Return [X, Y] of the center of cell containing provided text 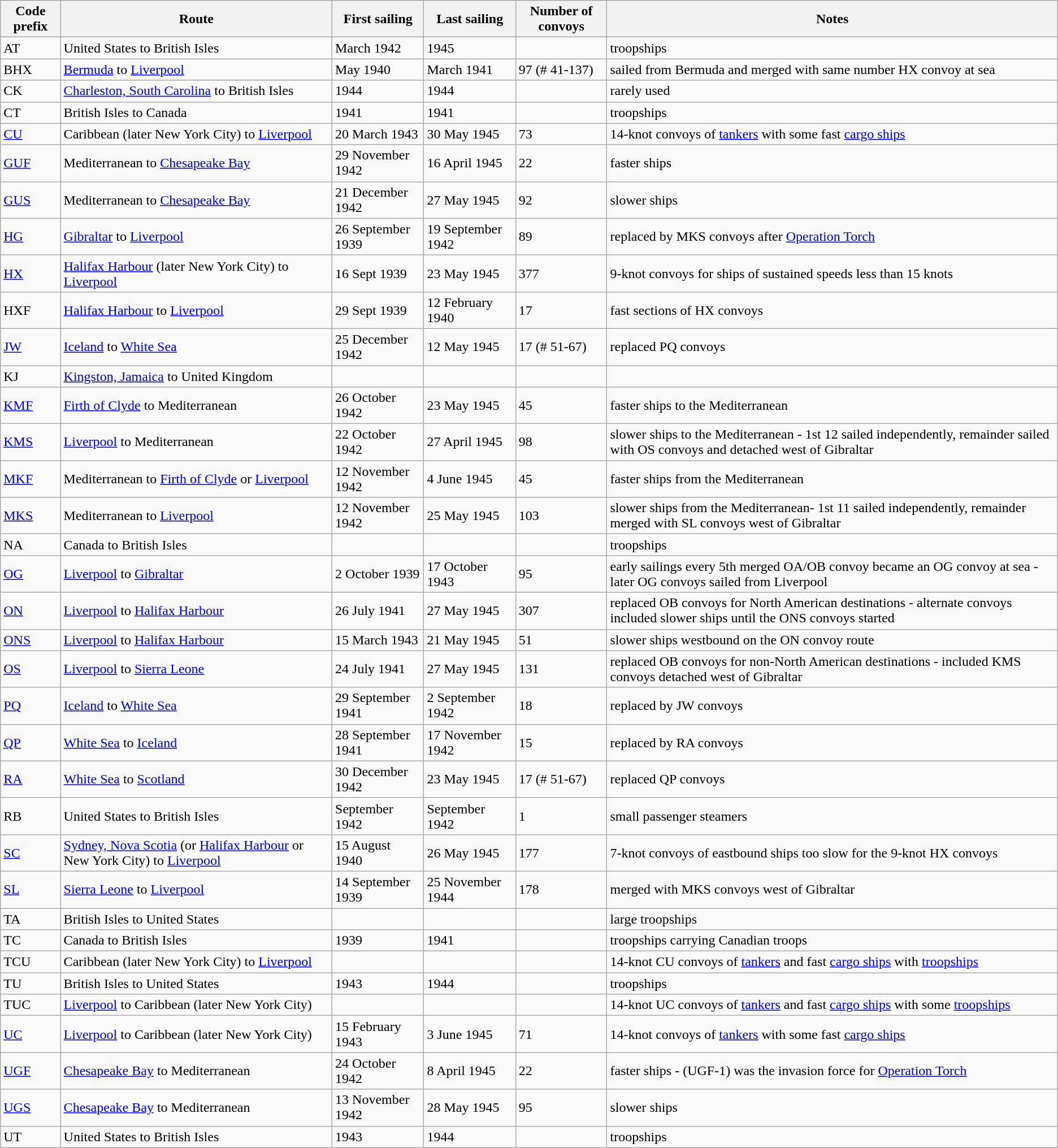
17 November 1942 [470, 743]
CT [31, 112]
GUF [31, 163]
AT [31, 48]
29 Sept 1939 [378, 310]
24 July 1941 [378, 669]
GUS [31, 200]
replaced OB convoys for North American destinations - alternate convoys included slower ships until the ONS convoys started [832, 610]
March 1942 [378, 48]
26 September 1939 [378, 236]
May 1940 [378, 70]
CU [31, 134]
RA [31, 779]
71 [561, 1034]
Last sailing [470, 19]
15 March 1943 [378, 640]
28 September 1941 [378, 743]
SL [31, 890]
17 [561, 310]
18 [561, 705]
replaced by JW convoys [832, 705]
26 October 1942 [378, 406]
large troopships [832, 919]
ONS [31, 640]
Charleston, South Carolina to British Isles [196, 91]
98 [561, 442]
24 October 1942 [378, 1071]
22 October 1942 [378, 442]
NA [31, 545]
HG [31, 236]
replaced by MKS convoys after Operation Torch [832, 236]
KMS [31, 442]
29 September 1941 [378, 705]
TU [31, 984]
Liverpool to Mediterranean [196, 442]
sailed from Bermuda and merged with same number HX convoy at sea [832, 70]
12 May 1945 [470, 347]
Kingston, Jamaica to United Kingdom [196, 376]
faster ships [832, 163]
7-knot convoys of eastbound ships too slow for the 9-knot HX convoys [832, 852]
TUC [31, 1005]
8 April 1945 [470, 1071]
9-knot convoys for ships of sustained speeds less than 15 knots [832, 274]
faster ships from the Mediterranean [832, 479]
OG [31, 574]
MKS [31, 515]
PQ [31, 705]
JW [31, 347]
SC [31, 852]
97 (# 41-137) [561, 70]
March 1941 [470, 70]
UGS [31, 1108]
1945 [470, 48]
HXF [31, 310]
UT [31, 1137]
British Isles to Canada [196, 112]
12 February 1940 [470, 310]
51 [561, 640]
131 [561, 669]
30 May 1945 [470, 134]
1939 [378, 941]
16 April 1945 [470, 163]
Sydney, Nova Scotia (or Halifax Harbour or New York City) to Liverpool [196, 852]
UGF [31, 1071]
19 September 1942 [470, 236]
RB [31, 816]
BHX [31, 70]
White Sea to Scotland [196, 779]
replaced OB convoys for non-North American destinations - included KMS convoys detached west of Gibraltar [832, 669]
15 February 1943 [378, 1034]
26 May 1945 [470, 852]
28 May 1945 [470, 1108]
17 October 1943 [470, 574]
fast sections of HX convoys [832, 310]
14 September 1939 [378, 890]
2 October 1939 [378, 574]
26 July 1941 [378, 610]
21 May 1945 [470, 640]
MKF [31, 479]
Liverpool to Sierra Leone [196, 669]
25 November 1944 [470, 890]
14-knot CU convoys of tankers and fast cargo ships with troopships [832, 962]
KMF [31, 406]
slower ships to the Mediterranean - 1st 12 sailed independently, remainder sailed with OS convoys and detached west of Gibraltar [832, 442]
1 [561, 816]
replaced by RA convoys [832, 743]
early sailings every 5th merged OA/OB convoy became an OG convoy at sea - later OG convoys sailed from Liverpool [832, 574]
Halifax Harbour to Liverpool [196, 310]
UC [31, 1034]
First sailing [378, 19]
slower ships from the Mediterranean- 1st 11 sailed independently, remainder merged with SL convoys west of Gibraltar [832, 515]
Firth of Clyde to Mediterranean [196, 406]
14-knot UC convoys of tankers and fast cargo ships with some troopships [832, 1005]
TCU [31, 962]
377 [561, 274]
Sierra Leone to Liverpool [196, 890]
slower ships westbound on the ON convoy route [832, 640]
KJ [31, 376]
Mediterranean to Firth of Clyde or Liverpool [196, 479]
13 November 1942 [378, 1108]
73 [561, 134]
Number of convoys [561, 19]
Mediterranean to Liverpool [196, 515]
15 [561, 743]
TA [31, 919]
178 [561, 890]
3 June 1945 [470, 1034]
25 May 1945 [470, 515]
307 [561, 610]
15 August 1940 [378, 852]
92 [561, 200]
27 April 1945 [470, 442]
HX [31, 274]
merged with MKS convoys west of Gibraltar [832, 890]
Halifax Harbour (later New York City) to Liverpool [196, 274]
Notes [832, 19]
small passenger steamers [832, 816]
Bermuda to Liverpool [196, 70]
Liverpool to Gibraltar [196, 574]
rarely used [832, 91]
faster ships - (UGF-1) was the invasion force for Operation Torch [832, 1071]
Code prefix [31, 19]
20 March 1943 [378, 134]
White Sea to Iceland [196, 743]
CK [31, 91]
89 [561, 236]
30 December 1942 [378, 779]
29 November 1942 [378, 163]
21 December 1942 [378, 200]
Gibraltar to Liverpool [196, 236]
2 September 1942 [470, 705]
faster ships to the Mediterranean [832, 406]
103 [561, 515]
ON [31, 610]
QP [31, 743]
4 June 1945 [470, 479]
troopships carrying Canadian troops [832, 941]
replaced PQ convoys [832, 347]
177 [561, 852]
OS [31, 669]
25 December 1942 [378, 347]
Route [196, 19]
TC [31, 941]
16 Sept 1939 [378, 274]
replaced QP convoys [832, 779]
